Locate the cell with the specified text and output its (X, Y) center coordinate. 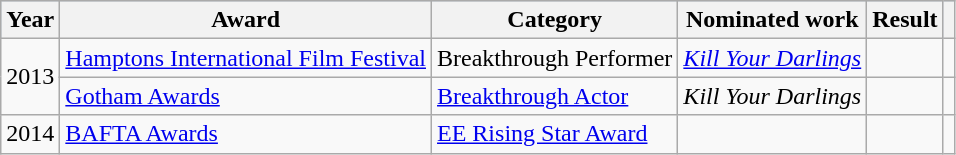
2013 (30, 77)
Hamptons International Film Festival (246, 58)
EE Rising Star Award (555, 134)
BAFTA Awards (246, 134)
Breakthrough Actor (555, 96)
Nominated work (772, 20)
Gotham Awards (246, 96)
Result (905, 20)
Breakthrough Performer (555, 58)
Award (246, 20)
2014 (30, 134)
Year (30, 20)
Category (555, 20)
